Search for the cell housing the specified text and yield its [X, Y] center coordinate. 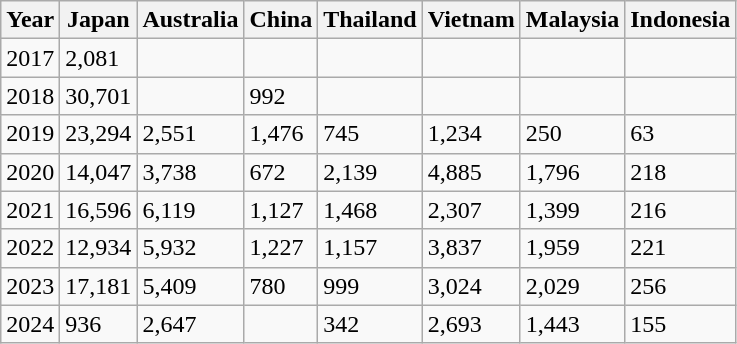
155 [680, 324]
2017 [30, 58]
1,127 [281, 210]
2022 [30, 248]
992 [281, 96]
4,885 [471, 172]
2,081 [98, 58]
Malaysia [572, 20]
1,234 [471, 134]
250 [572, 134]
2020 [30, 172]
1,796 [572, 172]
12,934 [98, 248]
2021 [30, 210]
999 [370, 286]
Japan [98, 20]
Australia [190, 20]
745 [370, 134]
1,227 [281, 248]
17,181 [98, 286]
23,294 [98, 134]
256 [680, 286]
Indonesia [680, 20]
1,476 [281, 134]
218 [680, 172]
63 [680, 134]
2024 [30, 324]
2,693 [471, 324]
342 [370, 324]
1,959 [572, 248]
1,399 [572, 210]
2018 [30, 96]
3,024 [471, 286]
16,596 [98, 210]
780 [281, 286]
China [281, 20]
Vietnam [471, 20]
30,701 [98, 96]
6,119 [190, 210]
936 [98, 324]
2023 [30, 286]
2,551 [190, 134]
1,443 [572, 324]
3,837 [471, 248]
3,738 [190, 172]
1,468 [370, 210]
2,139 [370, 172]
672 [281, 172]
14,047 [98, 172]
221 [680, 248]
2,029 [572, 286]
2019 [30, 134]
Thailand [370, 20]
5,932 [190, 248]
Year [30, 20]
216 [680, 210]
2,647 [190, 324]
5,409 [190, 286]
2,307 [471, 210]
1,157 [370, 248]
